Find where the given text appears and provide that cell's center as (x, y) coordinate. 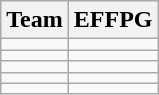
Team (35, 20)
EFFPG (113, 20)
